From the cell containing the given text, extract its center point as (X, Y) coordinate. 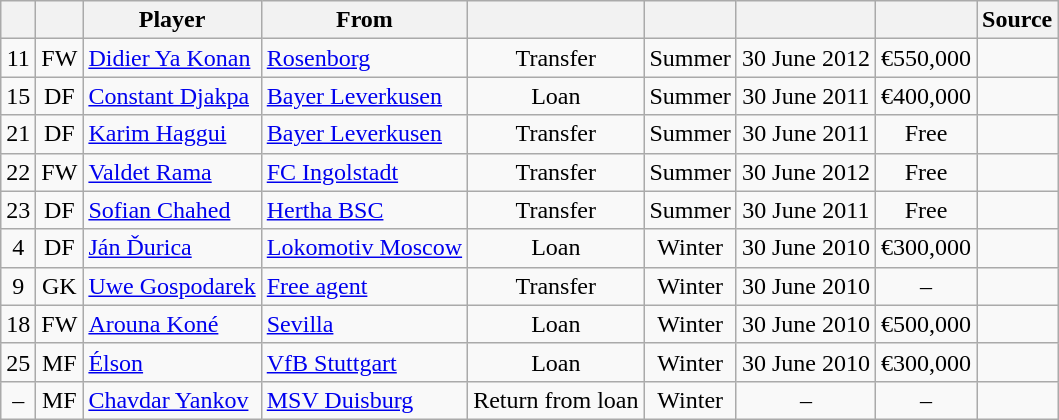
€500,000 (926, 324)
GK (60, 286)
Sofian Chahed (172, 210)
MSV Duisburg (364, 400)
Karim Haggui (172, 134)
Player (172, 20)
Constant Djakpa (172, 96)
FC Ingolstadt (364, 172)
VfB Stuttgart (364, 362)
Valdet Rama (172, 172)
Return from loan (556, 400)
4 (18, 248)
Source (1016, 20)
11 (18, 58)
€400,000 (926, 96)
Ján Ďurica (172, 248)
25 (18, 362)
23 (18, 210)
Arouna Koné (172, 324)
21 (18, 134)
Hertha BSC (364, 210)
Élson (172, 362)
18 (18, 324)
Lokomotiv Moscow (364, 248)
From (364, 20)
Uwe Gospodarek (172, 286)
Sevilla (364, 324)
22 (18, 172)
€550,000 (926, 58)
Didier Ya Konan (172, 58)
Rosenborg (364, 58)
9 (18, 286)
15 (18, 96)
Free agent (364, 286)
Chavdar Yankov (172, 400)
